Scan for the cell matching the given text and deliver its (x, y) coordinate at center. 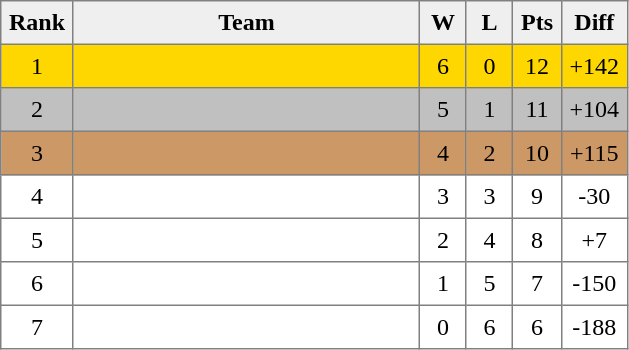
12 (537, 66)
+115 (594, 153)
+104 (594, 110)
-150 (594, 284)
W (443, 23)
9 (537, 197)
8 (537, 240)
Rank (38, 23)
L (489, 23)
Pts (537, 23)
11 (537, 110)
+7 (594, 240)
+142 (594, 66)
Diff (594, 23)
-188 (594, 327)
Team (246, 23)
10 (537, 153)
-30 (594, 197)
